Scan for the cell matching the given text and deliver its [X, Y] coordinate at center. 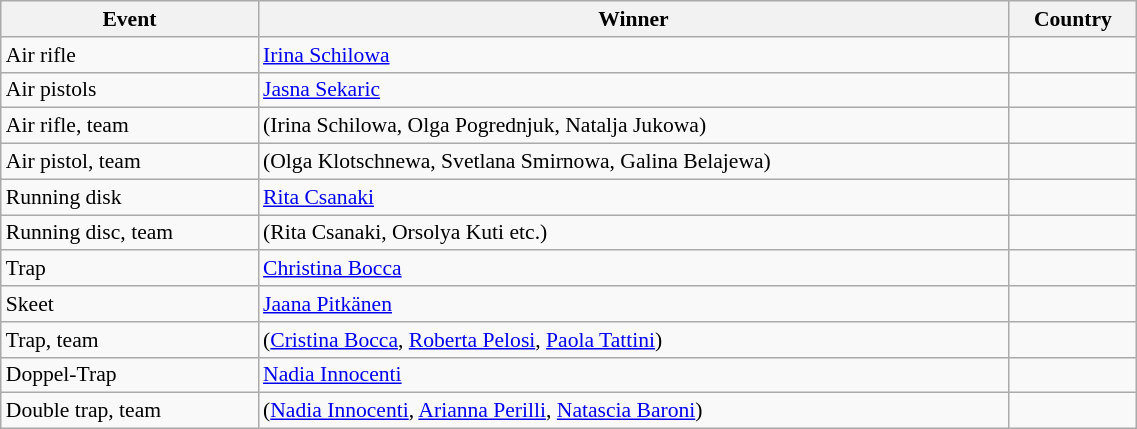
Air rifle [130, 55]
Double trap, team [130, 411]
Running disk [130, 197]
Skeet [130, 304]
Air pistol, team [130, 162]
(Irina Schilowa, Olga Pogrednjuk, Natalja Jukowa) [634, 126]
(Olga Klotschnewa, Svetlana Smirnowa, Galina Belajewa) [634, 162]
Air rifle, team [130, 126]
Jaana Pitkänen [634, 304]
Jasna Sekaric [634, 90]
Irina Schilowa [634, 55]
Event [130, 19]
Air pistols [130, 90]
Winner [634, 19]
Country [1073, 19]
Christina Bocca [634, 269]
Running disc, team [130, 233]
(Nadia Innocenti, Arianna Perilli, Natascia Baroni) [634, 411]
(Cristina Bocca, Roberta Pelosi, Paola Tattini) [634, 340]
Nadia Innocenti [634, 375]
Trap, team [130, 340]
Doppel-Trap [130, 375]
Trap [130, 269]
Rita Csanaki [634, 197]
(Rita Csanaki, Orsolya Kuti etc.) [634, 233]
